Determine the (X, Y) coordinate at the center of the cell enclosing the given text.  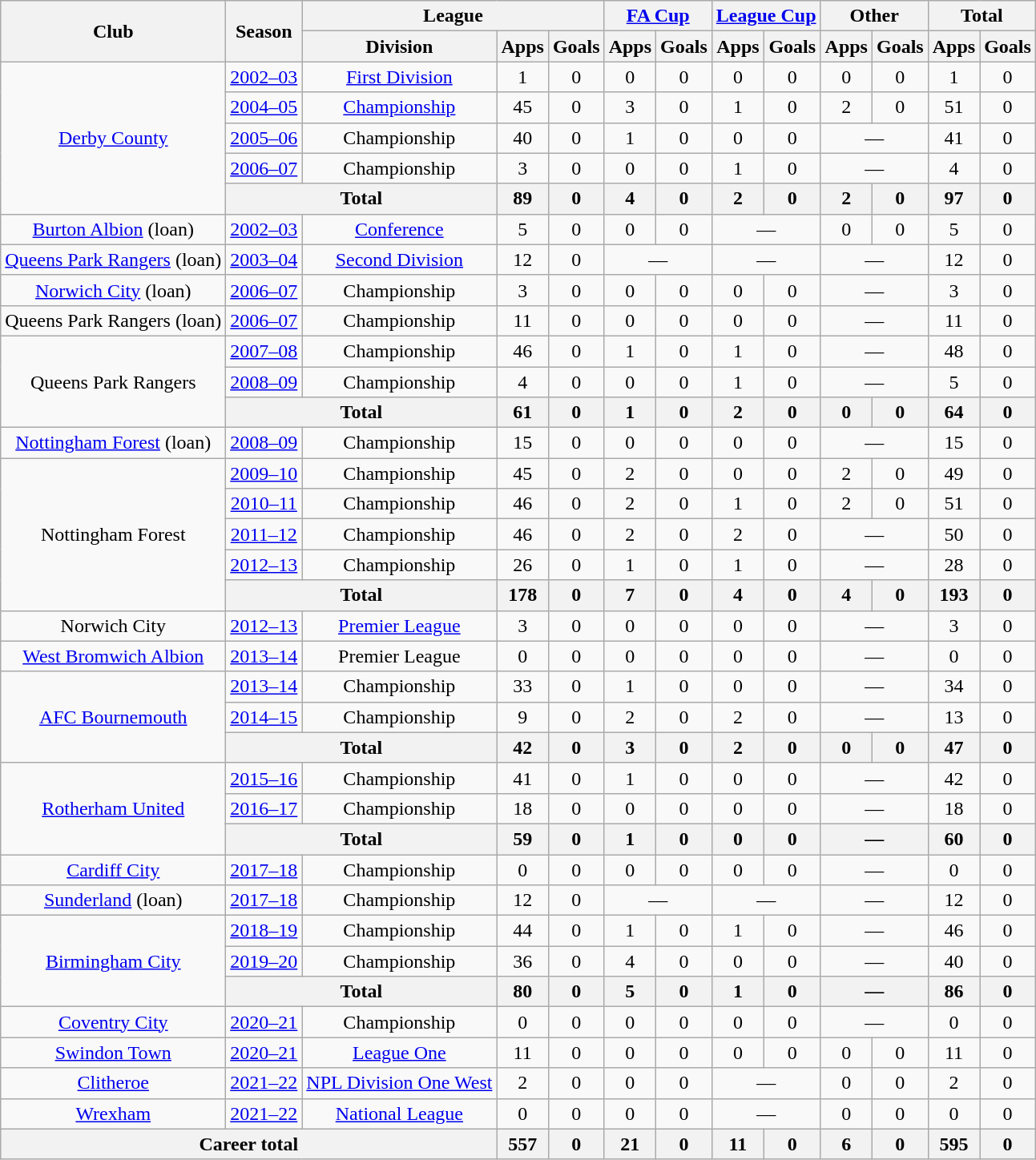
21 (630, 1144)
2019–20 (264, 961)
Nottingham Forest (loan) (114, 443)
Norwich City (114, 626)
Second Division (399, 260)
64 (953, 413)
Queens Park Rangers (114, 381)
Season (264, 31)
FA Cup (658, 16)
48 (953, 351)
Division (399, 46)
NPL Division One West (399, 1083)
80 (522, 992)
Club (114, 31)
Wrexham (114, 1114)
2015–16 (264, 778)
2011–12 (264, 534)
Clitheroe (114, 1083)
50 (953, 534)
Burton Albion (loan) (114, 229)
36 (522, 961)
Coventry City (114, 1022)
6 (846, 1144)
59 (522, 839)
2009–10 (264, 473)
First Division (399, 77)
2018–19 (264, 931)
9 (522, 717)
League Cup (766, 16)
178 (522, 595)
13 (953, 717)
Birmingham City (114, 961)
Cardiff City (114, 869)
193 (953, 595)
33 (522, 687)
7 (630, 595)
League One (399, 1053)
Norwich City (loan) (114, 290)
44 (522, 931)
49 (953, 473)
28 (953, 565)
61 (522, 413)
Conference (399, 229)
Derby County (114, 138)
Nottingham Forest (114, 534)
AFC Bournemouth (114, 717)
595 (953, 1144)
60 (953, 839)
2005–06 (264, 138)
National League (399, 1114)
Sunderland (loan) (114, 900)
557 (522, 1144)
86 (953, 992)
Career total (248, 1144)
97 (953, 199)
2014–15 (264, 717)
2003–04 (264, 260)
Rotherham United (114, 808)
47 (953, 747)
26 (522, 565)
89 (522, 199)
League (454, 16)
Other (874, 16)
2007–08 (264, 351)
West Bromwich Albion (114, 656)
34 (953, 687)
2016–17 (264, 808)
2010–11 (264, 504)
2004–05 (264, 107)
Swindon Town (114, 1053)
